Extract the (X, Y) coordinate from the center of the cell holding the provided text.  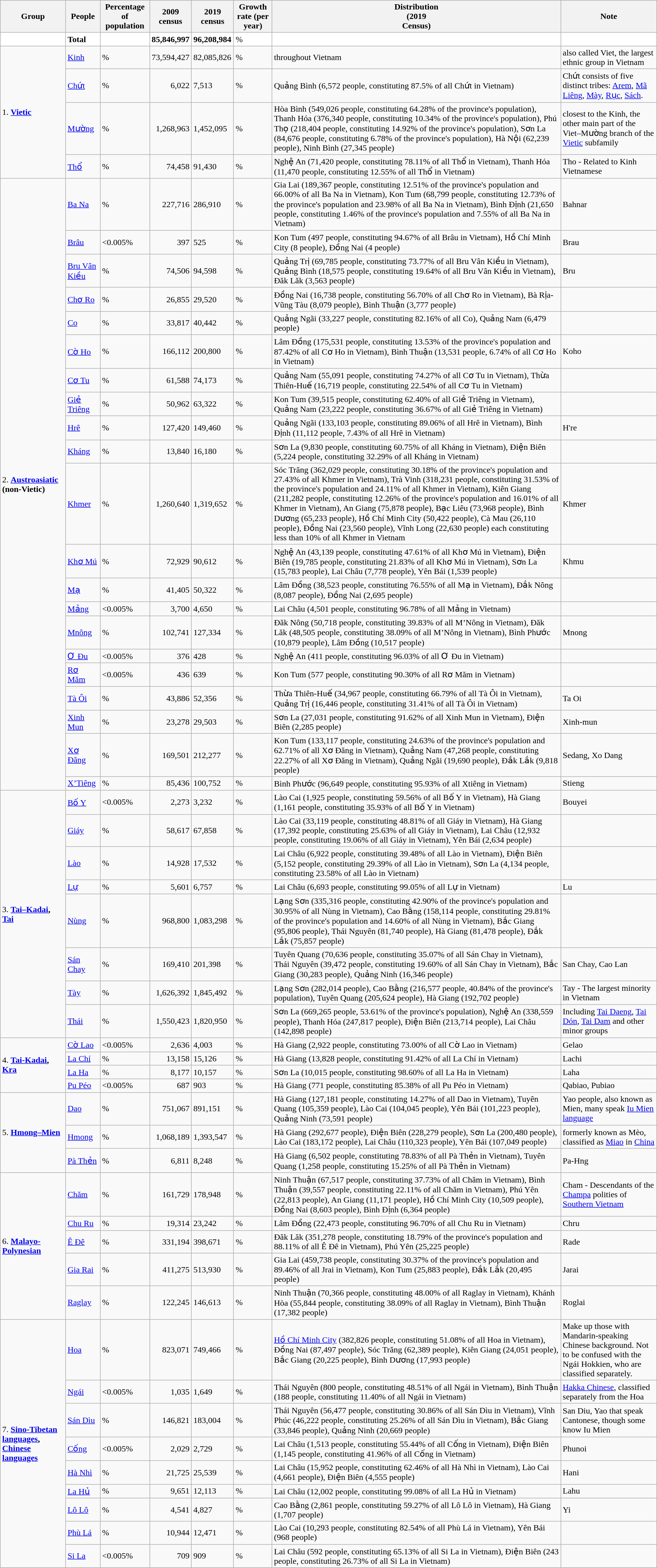
People (83, 17)
Lạng Sơn (282,014 people), Cao Bằng (216,577 people, 40.84% of the province's population), Tuyên Quang (205,624 people), Hà Giang (192,702 people) (416, 993)
Lự (83, 887)
43,886 (171, 698)
3. Tai–Kadai, Tai (33, 914)
13,840 (171, 452)
X’Tiêng (83, 783)
12,471 (213, 1533)
Bình Phước (96,649 people, constituting 95.93% of all Xtiêng in Vietnam) (416, 783)
33,817 (171, 323)
63,322 (213, 404)
Lu (609, 887)
376 (171, 656)
1,393,547 (213, 1137)
1,649 (213, 1392)
Lâm Đồng (22,473 people, constituting 96.70% of all Chu Ru in Vietnam) (416, 1223)
61,588 (171, 380)
La Hủ (83, 1491)
100,752 (213, 783)
Bru Vân Kiều (83, 271)
29,520 (213, 299)
Chứt (83, 86)
Sán Chay (83, 964)
909 (213, 1556)
Mường (83, 129)
2,729 (213, 1449)
687 (171, 1086)
Lai Châu (12,002 people, constituting 99.08% of all La Hủ in Vietnam) (416, 1491)
58,617 (171, 830)
127,420 (171, 428)
Hà Giang (6,502 people, constituting 78.83% of all Pà Thẻn in Vietnam), Tuyên Quang (1,258 people, constituting 15.25% of all Pà Thẻn in Vietnam) (416, 1160)
1,068,189 (171, 1137)
149,460 (213, 428)
6. Malayo-Polynesian (33, 1246)
Brau (609, 242)
Make up those with Mandarin-speaking Chinese background. Not to be confused with the Ngái Hokkien, who are classified separately. (609, 1350)
Chơ Ro (83, 299)
398,671 (213, 1241)
Note (609, 17)
Giẻ Triêng (83, 404)
Sơn La (10,015 people, constituting 98.60% of all La Ha in Vietnam) (416, 1072)
146,613 (213, 1303)
10,944 (171, 1533)
4,650 (213, 609)
166,112 (171, 351)
Thừa Thiên-Huế (34,967 people, constituting 66.79% of all Tà Ôi in Vietnam), Quảng Trị (16,446 people, constituting 31.41% of all Tà Ôi in Vietnam) (416, 698)
50,962 (171, 404)
Tà Ôi (83, 698)
41,405 (171, 590)
1,035 (171, 1392)
Cờ Lao (83, 1045)
227,716 (171, 204)
2,273 (171, 802)
throughout Vietnam (416, 58)
Yi (609, 1510)
169,410 (171, 964)
968,800 (171, 921)
286,910 (213, 204)
436 (171, 675)
21,725 (171, 1473)
Đồng Nai (16,738 people, constituting 56.70% of all Chơ Ro in Vietnam), Bà Rịa-Vũng Tàu (8,079 people), Bình Thuận (3,777 people) (416, 299)
Hà Giang (771 people, constituting 85.38% of all Pu Péo in Vietnam) (416, 1086)
Sơn La (27,031 people, constituting 91.62% of all Xinh Mun in Vietnam), Điện Biên (2,285 people) (416, 722)
Kon Tum (497 people, constituting 94.67% of all Brâu in Vietnam), Hồ Chí Minh City (8 people), Đồng Nai (4 people) (416, 242)
6,757 (213, 887)
823,071 (171, 1350)
67,858 (213, 830)
Thái Nguyên (800 people, constituting 48.51% of all Ngái in Vietnam), Bình Thuận (188 people, constituting 11.40% of all Ngái in Vietnam) (416, 1392)
Lahu (609, 1491)
749,466 (213, 1350)
Khơ Mú (83, 561)
8,177 (171, 1072)
Khmu (609, 561)
Thổ (83, 166)
Nghệ An (71,420 people, constituting 78.11% of all Thổ in Vietnam), Thanh Hóa (11,470 people, constituting 12.55% of all Thổ in Vietnam) (416, 166)
Sơn La (9,830 people, constituting 60.75% of all Kháng in Vietnam), Điện Biên (5,224 people, constituting 32.29% of all Kháng in Vietnam) (416, 452)
Jarai (609, 1270)
73,594,427 (171, 58)
2019 census (213, 17)
178,948 (213, 1194)
H're (609, 428)
Pu Péo (83, 1086)
also called Viet, the largest ethnic group in Vietnam (609, 58)
Hrê (83, 428)
Bru (609, 271)
Đăk Lăk (351,278 people, constituting 18.79% of the province's population and 88.11% of all Ê Đê in Vietnam), Phú Yên (25,225 people) (416, 1241)
1,268,963 (171, 129)
17,532 (213, 863)
Xinh-mun (609, 722)
Laha (609, 1072)
891,151 (213, 1109)
Cống (83, 1449)
5. Hmong–Mien (33, 1132)
Roglai (609, 1303)
Phunoi (609, 1449)
Lào (83, 863)
Gelao (609, 1045)
Mạ (83, 590)
Tày (83, 993)
Ê Đê (83, 1241)
8,248 (213, 1160)
Group (33, 17)
52,356 (213, 698)
Raglay (83, 1303)
2,636 (171, 1045)
331,194 (171, 1241)
10,157 (213, 1072)
639 (213, 675)
4,541 (171, 1510)
7. Sino-Tibetan languages, Chinese languages (33, 1444)
74,173 (213, 380)
Koho (609, 351)
15,126 (213, 1059)
903 (213, 1086)
Quảng Ngãi (33,227 people, constituting 82.16% of all Co), Quảng Nam (6,479 people) (416, 323)
Lô Lô (83, 1510)
14,928 (171, 863)
Lai Châu (6,693 people, constituting 99.05% of all Lự in Vietnam) (416, 887)
1,260,640 (171, 504)
16,180 (213, 452)
La Chí (83, 1059)
Chăm (83, 1194)
San Diu, Yao that speak Cantonese, though some know Iu Mien (609, 1420)
1,452,095 (213, 129)
183,004 (213, 1420)
Pà Thẻn (83, 1160)
74,458 (171, 166)
Mảng (83, 609)
74,506 (171, 271)
Bouyei (609, 802)
Sán Dìu (83, 1420)
Rơ Măm (83, 675)
Kon Tum (577 people, constituting 90.30% of all Rơ Măm in Vietnam) (416, 675)
Bố Y (83, 802)
Xinh Mun (83, 722)
Bahnar (609, 204)
Dao (83, 1109)
Thái (83, 1021)
19,314 (171, 1223)
6,811 (171, 1160)
Distribution (2019 Census) (416, 17)
Pa-Hng (609, 1160)
3,700 (171, 609)
1,820,950 (213, 1021)
169,501 (171, 755)
Kinh (83, 58)
Yao people, also known as Mien, many speak Iu Mien language (609, 1109)
1,319,652 (213, 504)
Si La (83, 1556)
94,598 (213, 271)
Mnông (83, 633)
1,083,298 (213, 921)
751,067 (171, 1109)
Phù Lá (83, 1533)
2009 census (171, 17)
1,626,392 (171, 993)
122,245 (171, 1303)
Mnong (609, 633)
12,113 (213, 1491)
1,550,423 (171, 1021)
Quảng Bình (6,572 people, constituting 87.5% of all Chứt in Vietnam) (416, 86)
Ba Na (83, 204)
2,029 (171, 1449)
Lai Châu (4,501 people, constituting 96.78% of all Mảng in Vietnam) (416, 609)
13,158 (171, 1059)
1. Vietic (33, 112)
Growth rate (per year) (253, 17)
Lào Cai (1,925 people, constituting 59.56% of all Bố Y in Vietnam), Hà Giang (1,161 people, constituting 35.93% of all Bố Y in Vietnam) (416, 802)
Sedang, Xo Dang (609, 755)
Hani (609, 1473)
4,003 (213, 1045)
Hà Giang (2,922 people, constituting 73.00% of all Cờ Lao in Vietnam) (416, 1045)
4. Tai-Kadai, Kra (33, 1065)
Ngái (83, 1392)
Cham - Descendants of the Champa polities of Southern Vietnam (609, 1194)
102,741 (171, 633)
161,729 (171, 1194)
Lào Cai (10,293 people, constituting 82.54% of all Phù Lá in Vietnam), Yên Bái (968 people) (416, 1533)
201,398 (213, 964)
72,929 (171, 561)
428 (213, 656)
127,334 (213, 633)
Nùng (83, 921)
closest to the Kinh, the other main part of the Viet–Mường branch of the Vietic subfamily (609, 129)
Nghệ An (411 people, constituting 96.03% of all Ơ Đu in Vietnam) (416, 656)
Quảng Ngãi (133,103 people, constituting 89.06% of all Hrê in Vietnam), Bình Định (11,112 people, 7.43% of all Hrê in Vietnam) (416, 428)
Kháng (83, 452)
Co (83, 323)
5,601 (171, 887)
513,930 (213, 1270)
82,085,826 (213, 58)
146,821 (171, 1420)
Cao Bằng (2,861 people, constituting 59.27% of all Lô Lô in Vietnam), Hà Giang (1,707 people) (416, 1510)
La Ha (83, 1072)
4,827 (213, 1510)
Lai Châu (592 people, constituting 65.13% of all Si La in Vietnam), Điện Biên (243 people, constituting 26.73% of all Si La in Vietnam) (416, 1556)
Chu Ru (83, 1223)
Hakka Chinese, classified separately from the Hoa (609, 1392)
Stieng (609, 783)
Tho - Related to Kinh Vietnamese (609, 166)
Cờ Ho (83, 351)
29,503 (213, 722)
Ta Oi (609, 698)
Brâu (83, 242)
Rade (609, 1241)
96,208,984 (213, 39)
Hà Nhì (83, 1473)
Total (83, 39)
Hoa (83, 1350)
40,442 (213, 323)
Gia Rai (83, 1270)
Quảng Nam (55,091 people, constituting 74.27% of all Cơ Tu in Vietnam), Thừa Thiên-Huế (16,719 people, constituting 22.54% of all Cơ Tu in Vietnam) (416, 380)
709 (171, 1556)
Percentage of population (125, 17)
San Chay, Cao Lan (609, 964)
2. Austroasiatic (non-Vietic) (33, 485)
411,275 (171, 1270)
Tay - The largest minority in Vietnam (609, 993)
91,430 (213, 166)
Including Tai Daeng, Tai Dón, Tai Dam and other minor groups (609, 1021)
Lai Châu (15,952 people, constituting 62.46% of all Hà Nhì in Vietnam), Lào Cai (4,661 people), Điện Biên (4,555 people) (416, 1473)
Lâm Đồng (38,523 people, constituting 76.55% of all Mạ in Vietnam), Đắk Nông (8,087 people), Đồng Nai (2,695 people) (416, 590)
Giáy (83, 830)
Hmong (83, 1137)
23,278 (171, 722)
Lachi (609, 1059)
200,800 (213, 351)
Hà Giang (13,828 people, constituting 91.42% of all La Chí in Vietnam) (416, 1059)
Cơ Tu (83, 380)
90,612 (213, 561)
50,322 (213, 590)
Qabiao, Pubiao (609, 1086)
Chru (609, 1223)
Chứt consists of five distinct tribes: Arem, Mã Liêng, Mày, Rục, Sách. (609, 86)
3,232 (213, 802)
525 (213, 242)
1,845,492 (213, 993)
Lai Châu (1,513 people, constituting 55.44% of all Cống in Vietnam), Điện Biên (1,145 people, constituting 41.96% of all Cống in Vietnam) (416, 1449)
formerly known as Mèo, classified as Miao in China (609, 1137)
Ơ Đu (83, 656)
212,277 (213, 755)
397 (171, 242)
25,539 (213, 1473)
85,436 (171, 783)
23,242 (213, 1223)
Xơ Đăng (83, 755)
85,846,997 (171, 39)
7,513 (213, 86)
9,651 (171, 1491)
6,022 (171, 86)
26,855 (171, 299)
